Pinpoint the cell where the given text exists, returning its [X, Y] midpoint coordinate. 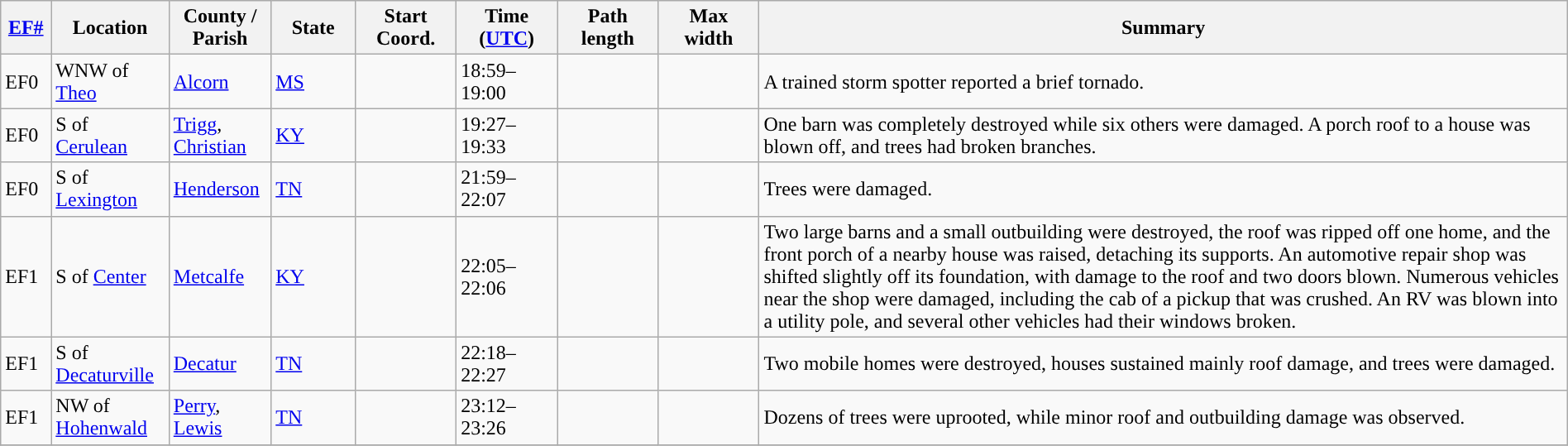
Perry, Lewis [220, 417]
EF# [26, 28]
22:05–22:06 [507, 276]
Time (UTC) [507, 28]
Henderson [220, 189]
18:59–19:00 [507, 81]
One barn was completely destroyed while six others were damaged. A porch roof to a house was blown off, and trees had broken branches. [1163, 136]
Metcalfe [220, 276]
Dozens of trees were uprooted, while minor roof and outbuilding damage was observed. [1163, 417]
19:27–19:33 [507, 136]
Location [110, 28]
Alcorn [220, 81]
22:18–22:27 [507, 364]
S of Center [110, 276]
Summary [1163, 28]
Max width [709, 28]
S of Cerulean [110, 136]
WNW of Theo [110, 81]
A trained storm spotter reported a brief tornado. [1163, 81]
MS [313, 81]
Trigg, Christian [220, 136]
Trees were damaged. [1163, 189]
21:59–22:07 [507, 189]
County / Parish [220, 28]
Two mobile homes were destroyed, houses sustained mainly roof damage, and trees were damaged. [1163, 364]
State [313, 28]
Path length [608, 28]
NW of Hohenwald [110, 417]
Start Coord. [406, 28]
Decatur [220, 364]
S of Decaturville [110, 364]
S of Lexington [110, 189]
23:12–23:26 [507, 417]
